Find where the given text appears and provide that cell's center as [X, Y] coordinate. 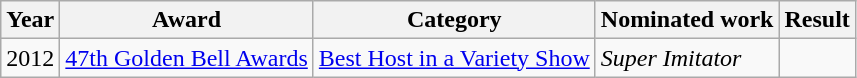
Best Host in a Variety Show [454, 58]
Nominated work [687, 20]
Super Imitator [687, 58]
Category [454, 20]
Award [187, 20]
Result [817, 20]
Year [30, 20]
2012 [30, 58]
47th Golden Bell Awards [187, 58]
